Search for the cell housing the specified text and yield its (X, Y) center coordinate. 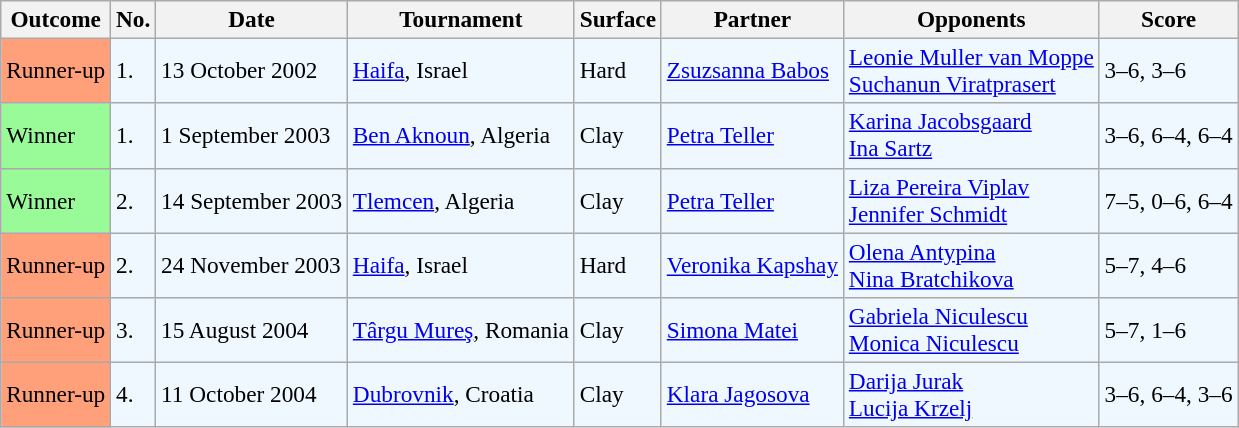
Leonie Muller van Moppe Suchanun Viratprasert (971, 70)
Târgu Mureş, Romania (460, 330)
Dubrovnik, Croatia (460, 394)
14 September 2003 (252, 200)
1 September 2003 (252, 136)
Outcome (56, 19)
5–7, 4–6 (1168, 264)
No. (134, 19)
24 November 2003 (252, 264)
Partner (752, 19)
Klara Jagosova (752, 394)
Veronika Kapshay (752, 264)
Tournament (460, 19)
3. (134, 330)
Olena Antypina Nina Bratchikova (971, 264)
Date (252, 19)
Surface (618, 19)
Liza Pereira Viplav Jennifer Schmidt (971, 200)
Ben Aknoun, Algeria (460, 136)
3–6, 6–4, 3–6 (1168, 394)
3–6, 3–6 (1168, 70)
4. (134, 394)
Tlemcen, Algeria (460, 200)
5–7, 1–6 (1168, 330)
7–5, 0–6, 6–4 (1168, 200)
3–6, 6–4, 6–4 (1168, 136)
Darija Jurak Lucija Krzelj (971, 394)
Gabriela Niculescu Monica Niculescu (971, 330)
11 October 2004 (252, 394)
Karina Jacobsgaard Ina Sartz (971, 136)
Simona Matei (752, 330)
15 August 2004 (252, 330)
Score (1168, 19)
13 October 2002 (252, 70)
Zsuzsanna Babos (752, 70)
Opponents (971, 19)
